Detect which cell encompasses the target text, then output its (x, y) center coordinate. 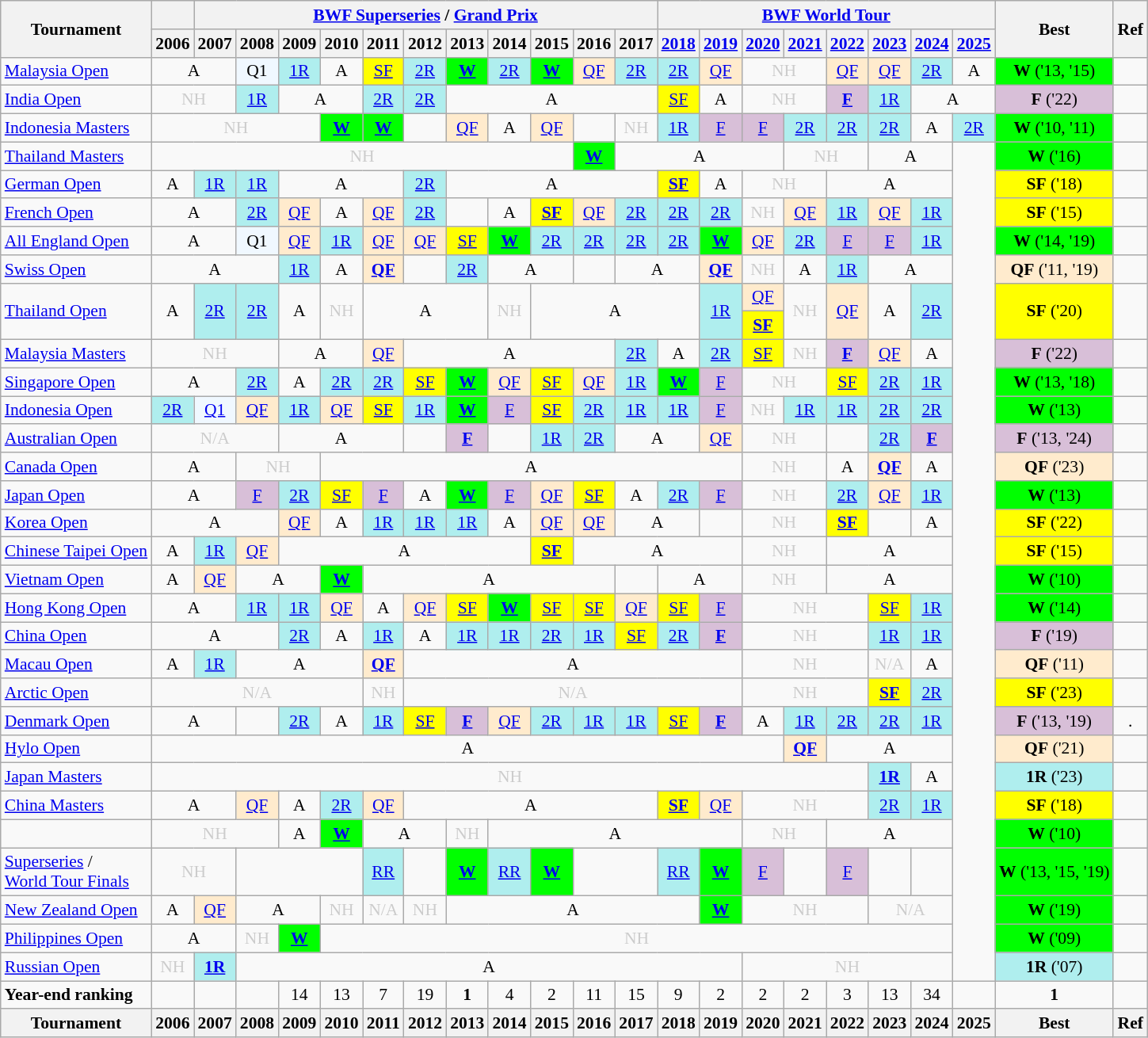
QF ('21) (1055, 749)
Chinese Taipei Open (76, 551)
7 (383, 995)
SF ('23) (1055, 693)
Russian Open (76, 967)
. (1130, 721)
Denmark Open (76, 721)
W ('16) (1055, 156)
F ('13, '19) (1055, 721)
Indonesia Masters (76, 128)
34 (932, 995)
Japan Open (76, 495)
Arctic Open (76, 693)
1R ('23) (1055, 777)
QF ('11, '19) (1055, 269)
F ('13, '24) (1055, 439)
India Open (76, 100)
China Masters (76, 806)
W ('19) (1055, 910)
4 (509, 995)
QF ('23) (1055, 467)
Singapore Open (76, 382)
Year-end ranking (76, 995)
Thailand Masters (76, 156)
15 (635, 995)
Japan Masters (76, 777)
China Open (76, 636)
SF ('22) (1055, 523)
Indonesia Open (76, 410)
W ('09) (1055, 939)
9 (678, 995)
11 (594, 995)
W ('13, '15) (1055, 71)
Australian Open (76, 439)
BWF World Tour (826, 15)
Malaysia Open (76, 71)
W ('14, '19) (1055, 241)
W ('13, '15, '19) (1055, 872)
Macau Open (76, 665)
Canada Open (76, 467)
Thailand Open (76, 311)
All England Open (76, 241)
QF ('11) (1055, 665)
19 (425, 995)
Hylo Open (76, 749)
3 (848, 995)
Hong Kong Open (76, 608)
W ('13, '18) (1055, 382)
French Open (76, 213)
F ('19) (1055, 636)
W ('10, '11) (1055, 128)
Vietnam Open (76, 580)
1R ('07) (1055, 967)
Malaysia Masters (76, 354)
BWF Superseries / Grand Prix (425, 15)
W ('14) (1055, 608)
Korea Open (76, 523)
Philippines Open (76, 939)
Superseries / World Tour Finals (76, 872)
Swiss Open (76, 269)
SF ('20) (1055, 311)
German Open (76, 185)
14 (299, 995)
New Zealand Open (76, 910)
